Pinpoint the cell where the given text exists, returning its [X, Y] midpoint coordinate. 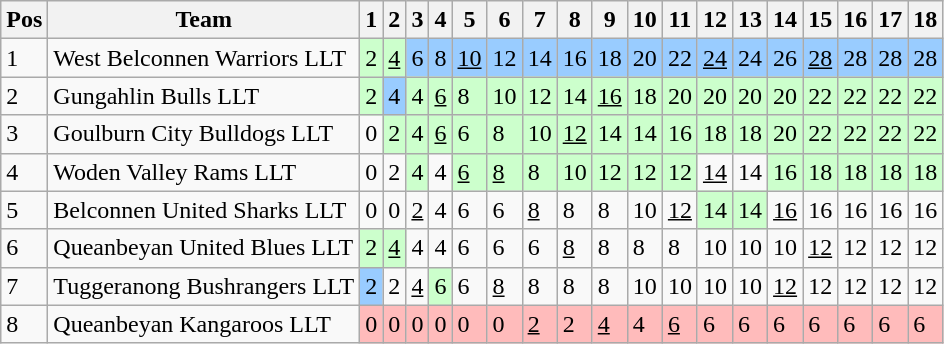
Gungahlin Bulls LLT [204, 96]
Woden Valley Rams LLT [204, 172]
Tuggeranong Bushrangers LLT [204, 286]
17 [890, 20]
Queanbeyan Kangaroos LLT [204, 324]
11 [680, 20]
Pos [24, 20]
Goulburn City Bulldogs LLT [204, 134]
Queanbeyan United Blues LLT [204, 248]
West Belconnen Warriors LLT [204, 58]
13 [750, 20]
26 [786, 58]
9 [610, 20]
15 [820, 20]
Belconnen United Sharks LLT [204, 210]
Team [204, 20]
